Identify which cell holds the provided text, then report its (X, Y) central coordinate. 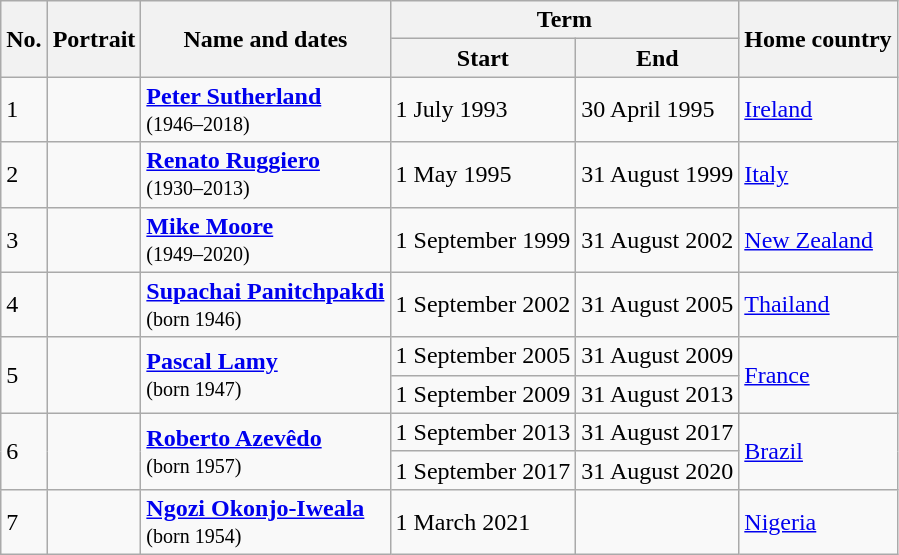
31 August 2002 (658, 240)
Ngozi Okonjo-Iweala(born 1954) (266, 522)
1 May 1995 (483, 174)
Start (483, 58)
France (818, 375)
Brazil (818, 451)
31 August 2009 (658, 356)
1 September 2002 (483, 304)
Name and dates (266, 39)
Portrait (94, 39)
3 (24, 240)
7 (24, 522)
Renato Ruggiero(1930–2013) (266, 174)
Nigeria (818, 522)
Peter Sutherland(1946–2018) (266, 110)
1 September 1999 (483, 240)
Home country (818, 39)
Term (564, 20)
Italy (818, 174)
30 April 1995 (658, 110)
1 September 2017 (483, 470)
1 March 2021 (483, 522)
Supachai Panitchpakdi(born 1946) (266, 304)
Mike Moore(1949–2020) (266, 240)
1 September 2005 (483, 356)
End (658, 58)
6 (24, 451)
31 August 2020 (658, 470)
Ireland (818, 110)
1 (24, 110)
New Zealand (818, 240)
31 August 2017 (658, 432)
1 September 2013 (483, 432)
5 (24, 375)
2 (24, 174)
31 August 1999 (658, 174)
Pascal Lamy(born 1947) (266, 375)
1 September 2009 (483, 394)
No. (24, 39)
31 August 2005 (658, 304)
1 July 1993 (483, 110)
Roberto Azevêdo(born 1957) (266, 451)
31 August 2013 (658, 394)
4 (24, 304)
Thailand (818, 304)
